Extract the [X, Y] coordinate from the center of the cell holding the provided text.  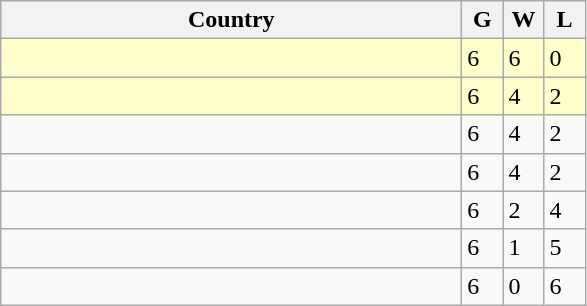
L [564, 20]
G [482, 20]
Country [232, 20]
1 [524, 248]
W [524, 20]
5 [564, 248]
